Find where the given text appears and provide that cell's center as (X, Y) coordinate. 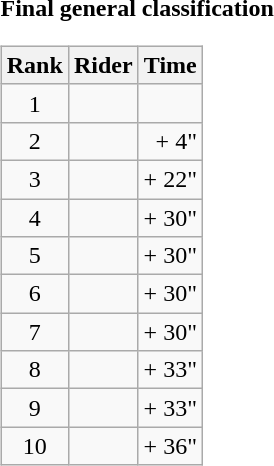
8 (34, 370)
1 (34, 103)
2 (34, 141)
Rider (103, 65)
3 (34, 179)
4 (34, 217)
6 (34, 294)
9 (34, 408)
Rank (34, 65)
Time (170, 65)
7 (34, 332)
10 (34, 446)
+ 36" (170, 446)
+ 4" (170, 141)
5 (34, 256)
+ 22" (170, 179)
